Locate the cell with the specified text and output its [X, Y] center coordinate. 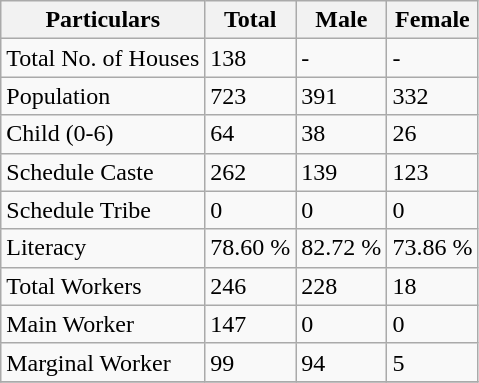
147 [250, 324]
Total [250, 20]
Schedule Caste [103, 172]
73.86 % [432, 248]
Schedule Tribe [103, 210]
Male [342, 20]
723 [250, 96]
Female [432, 20]
94 [342, 362]
26 [432, 134]
38 [342, 134]
Total Workers [103, 286]
99 [250, 362]
Main Worker [103, 324]
Population [103, 96]
391 [342, 96]
262 [250, 172]
82.72 % [342, 248]
228 [342, 286]
Marginal Worker [103, 362]
Child (0-6) [103, 134]
138 [250, 58]
Particulars [103, 20]
78.60 % [250, 248]
18 [432, 286]
139 [342, 172]
Literacy [103, 248]
5 [432, 362]
123 [432, 172]
332 [432, 96]
246 [250, 286]
64 [250, 134]
Total No. of Houses [103, 58]
